Pinpoint the cell where the given text exists, returning its [X, Y] midpoint coordinate. 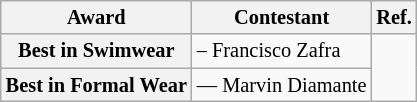
Contestant [282, 17]
Best in Swimwear [96, 51]
– Francisco Zafra [282, 51]
Award [96, 17]
— Marvin Diamante [282, 85]
Best in Formal Wear [96, 85]
Ref. [394, 17]
